Search for the cell housing the specified text and yield its [X, Y] center coordinate. 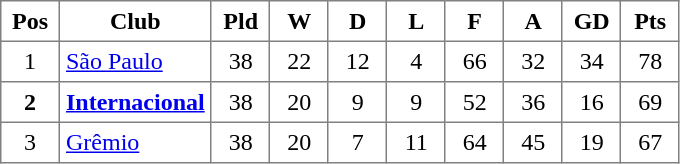
GD [591, 21]
64 [474, 142]
16 [591, 102]
A [533, 21]
67 [650, 142]
São Paulo [135, 61]
W [299, 21]
52 [474, 102]
Club [135, 21]
Grêmio [135, 142]
34 [591, 61]
69 [650, 102]
D [357, 21]
L [416, 21]
Pos [30, 21]
Pld [240, 21]
Pts [650, 21]
7 [357, 142]
36 [533, 102]
4 [416, 61]
2 [30, 102]
11 [416, 142]
78 [650, 61]
22 [299, 61]
12 [357, 61]
F [474, 21]
45 [533, 142]
32 [533, 61]
19 [591, 142]
Internacional [135, 102]
66 [474, 61]
1 [30, 61]
3 [30, 142]
